Provide the [x, y] coordinate of the cell's center where the given text is located.  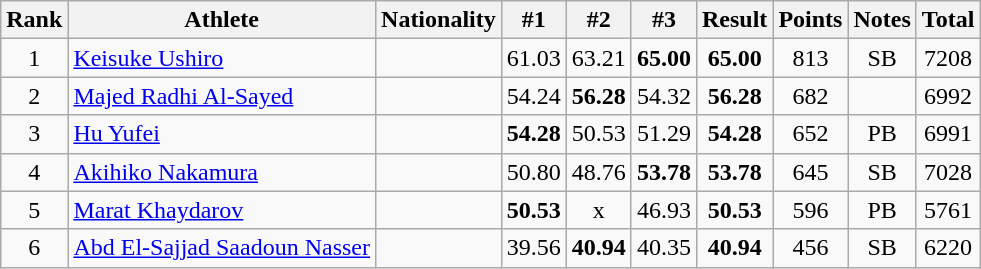
652 [810, 134]
7028 [948, 172]
48.76 [598, 172]
6992 [948, 96]
6220 [948, 248]
Rank [34, 20]
40.35 [664, 248]
Nationality [439, 20]
#3 [664, 20]
456 [810, 248]
5 [34, 210]
682 [810, 96]
#1 [534, 20]
46.93 [664, 210]
7208 [948, 58]
51.29 [664, 134]
54.32 [664, 96]
813 [810, 58]
Akihiko Nakamura [222, 172]
Hu Yufei [222, 134]
#2 [598, 20]
x [598, 210]
50.80 [534, 172]
61.03 [534, 58]
3 [34, 134]
Total [948, 20]
1 [34, 58]
63.21 [598, 58]
6991 [948, 134]
Keisuke Ushiro [222, 58]
Majed Radhi Al-Sayed [222, 96]
Result [734, 20]
39.56 [534, 248]
2 [34, 96]
5761 [948, 210]
Points [810, 20]
6 [34, 248]
4 [34, 172]
Abd El-Sajjad Saadoun Nasser [222, 248]
596 [810, 210]
645 [810, 172]
Notes [882, 20]
Athlete [222, 20]
54.24 [534, 96]
Marat Khaydarov [222, 210]
